Detect which cell encompasses the target text, then output its [X, Y] center coordinate. 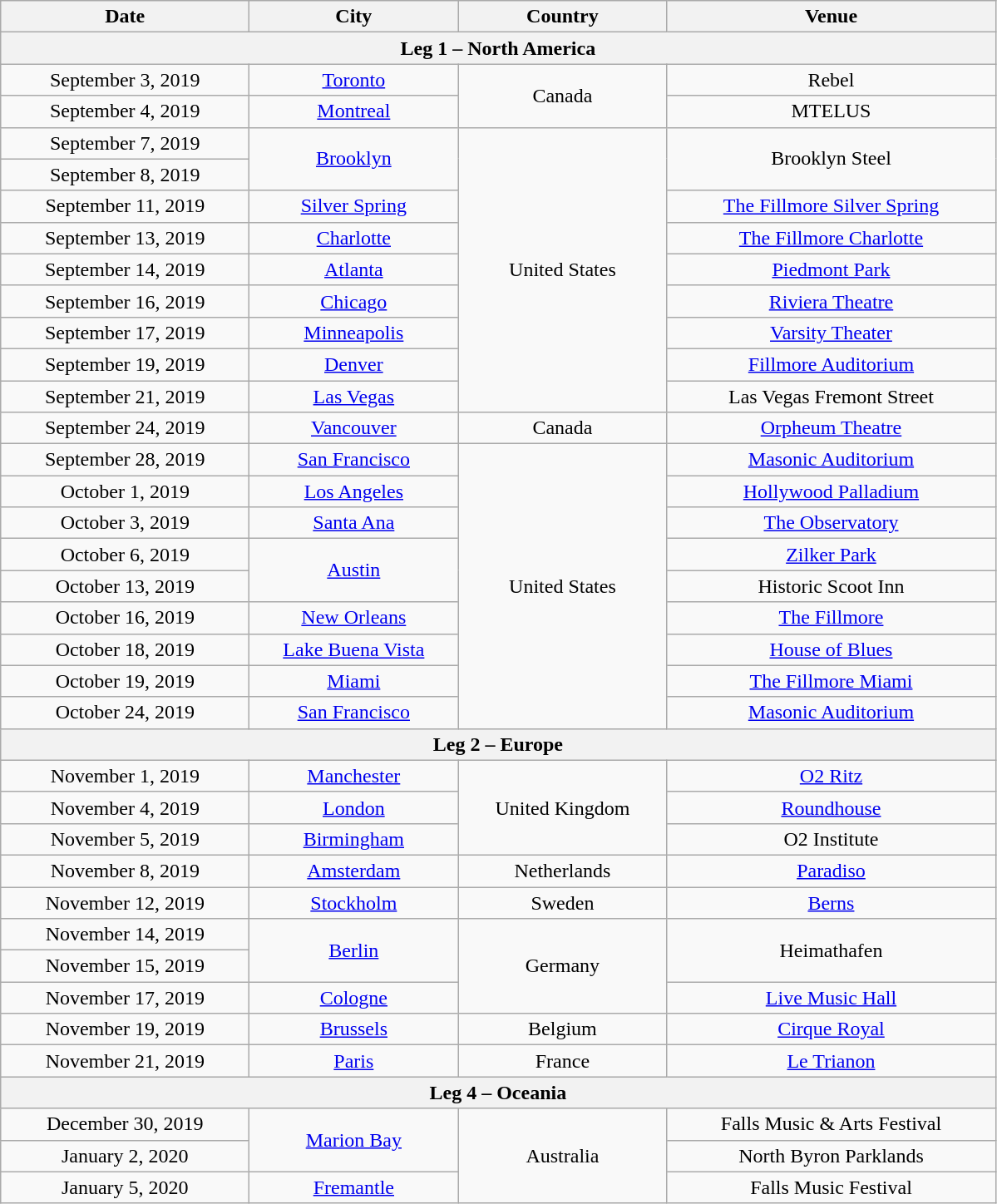
Venue [832, 17]
October 18, 2019 [125, 649]
January 5, 2020 [125, 1187]
The Fillmore Miami [832, 681]
Paris [354, 1061]
November 5, 2019 [125, 839]
Leg 2 – Europe [498, 744]
January 2, 2020 [125, 1156]
Cologne [354, 998]
O2 Ritz [832, 776]
October 13, 2019 [125, 586]
City [354, 17]
September 17, 2019 [125, 333]
Brussels [354, 1029]
Amsterdam [354, 871]
October 1, 2019 [125, 491]
Varsity Theater [832, 333]
Vancouver [354, 428]
Live Music Hall [832, 998]
The Observatory [832, 523]
House of Blues [832, 649]
December 30, 2019 [125, 1124]
November 4, 2019 [125, 807]
November 1, 2019 [125, 776]
Berns [832, 902]
United Kingdom [562, 807]
Netherlands [562, 871]
Riviera Theatre [832, 301]
Manchester [354, 776]
Roundhouse [832, 807]
France [562, 1061]
Las Vegas [354, 397]
Historic Scoot Inn [832, 586]
Santa Ana [354, 523]
Hollywood Palladium [832, 491]
November 12, 2019 [125, 902]
November 17, 2019 [125, 998]
Minneapolis [354, 333]
Fremantle [354, 1187]
Silver Spring [354, 206]
Leg 4 – Oceania [498, 1093]
September 14, 2019 [125, 269]
November 15, 2019 [125, 966]
Cirque Royal [832, 1029]
September 8, 2019 [125, 175]
Marion Bay [354, 1140]
Miami [354, 681]
September 21, 2019 [125, 397]
November 8, 2019 [125, 871]
September 7, 2019 [125, 143]
MTELUS [832, 111]
Country [562, 17]
Zilker Park [832, 555]
Le Trianon [832, 1061]
Montreal [354, 111]
The Fillmore Charlotte [832, 238]
Orpheum Theatre [832, 428]
September 24, 2019 [125, 428]
Falls Music & Arts Festival [832, 1124]
November 19, 2019 [125, 1029]
September 16, 2019 [125, 301]
Australia [562, 1156]
October 16, 2019 [125, 618]
Fillmore Auditorium [832, 364]
November 14, 2019 [125, 935]
Piedmont Park [832, 269]
Stockholm [354, 902]
Los Angeles [354, 491]
Lake Buena Vista [354, 649]
Germany [562, 966]
Berlin [354, 950]
September 3, 2019 [125, 80]
October 3, 2019 [125, 523]
Brooklyn Steel [832, 159]
Las Vegas Fremont Street [832, 397]
November 21, 2019 [125, 1061]
Falls Music Festival [832, 1187]
Brooklyn [354, 159]
New Orleans [354, 618]
Denver [354, 364]
The Fillmore Silver Spring [832, 206]
September 13, 2019 [125, 238]
Sweden [562, 902]
Birmingham [354, 839]
O2 Institute [832, 839]
Date [125, 17]
October 6, 2019 [125, 555]
Austin [354, 570]
North Byron Parklands [832, 1156]
September 11, 2019 [125, 206]
October 19, 2019 [125, 681]
Rebel [832, 80]
Charlotte [354, 238]
London [354, 807]
The Fillmore [832, 618]
Chicago [354, 301]
October 24, 2019 [125, 713]
Paradiso [832, 871]
Heimathafen [832, 950]
Atlanta [354, 269]
September 4, 2019 [125, 111]
Toronto [354, 80]
Leg 1 – North America [498, 48]
September 19, 2019 [125, 364]
September 28, 2019 [125, 460]
Belgium [562, 1029]
